Pinpoint the cell where the given text exists, returning its (x, y) midpoint coordinate. 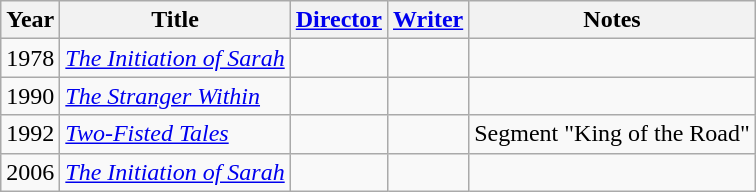
2006 (30, 172)
Segment "King of the Road" (612, 134)
1978 (30, 58)
Title (175, 20)
1990 (30, 96)
Director (338, 20)
The Stranger Within (175, 96)
Year (30, 20)
Two-Fisted Tales (175, 134)
Writer (428, 20)
1992 (30, 134)
Notes (612, 20)
